Find where the given text appears and provide that cell's center as (X, Y) coordinate. 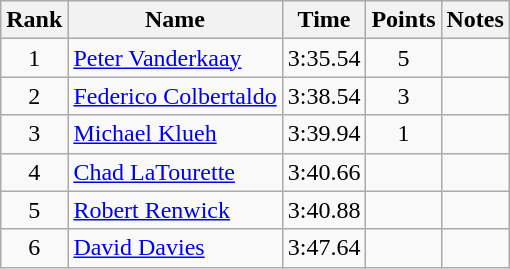
3:39.94 (324, 134)
Peter Vanderkaay (175, 58)
Federico Colbertaldo (175, 96)
Michael Klueh (175, 134)
Name (175, 20)
Points (404, 20)
6 (34, 248)
Rank (34, 20)
Time (324, 20)
2 (34, 96)
Robert Renwick (175, 210)
3:40.66 (324, 172)
Notes (475, 20)
3:40.88 (324, 210)
David Davies (175, 248)
3:35.54 (324, 58)
Chad LaTourette (175, 172)
3:38.54 (324, 96)
4 (34, 172)
3:47.64 (324, 248)
